Determine the [X, Y] coordinate at the center of the cell enclosing the given text.  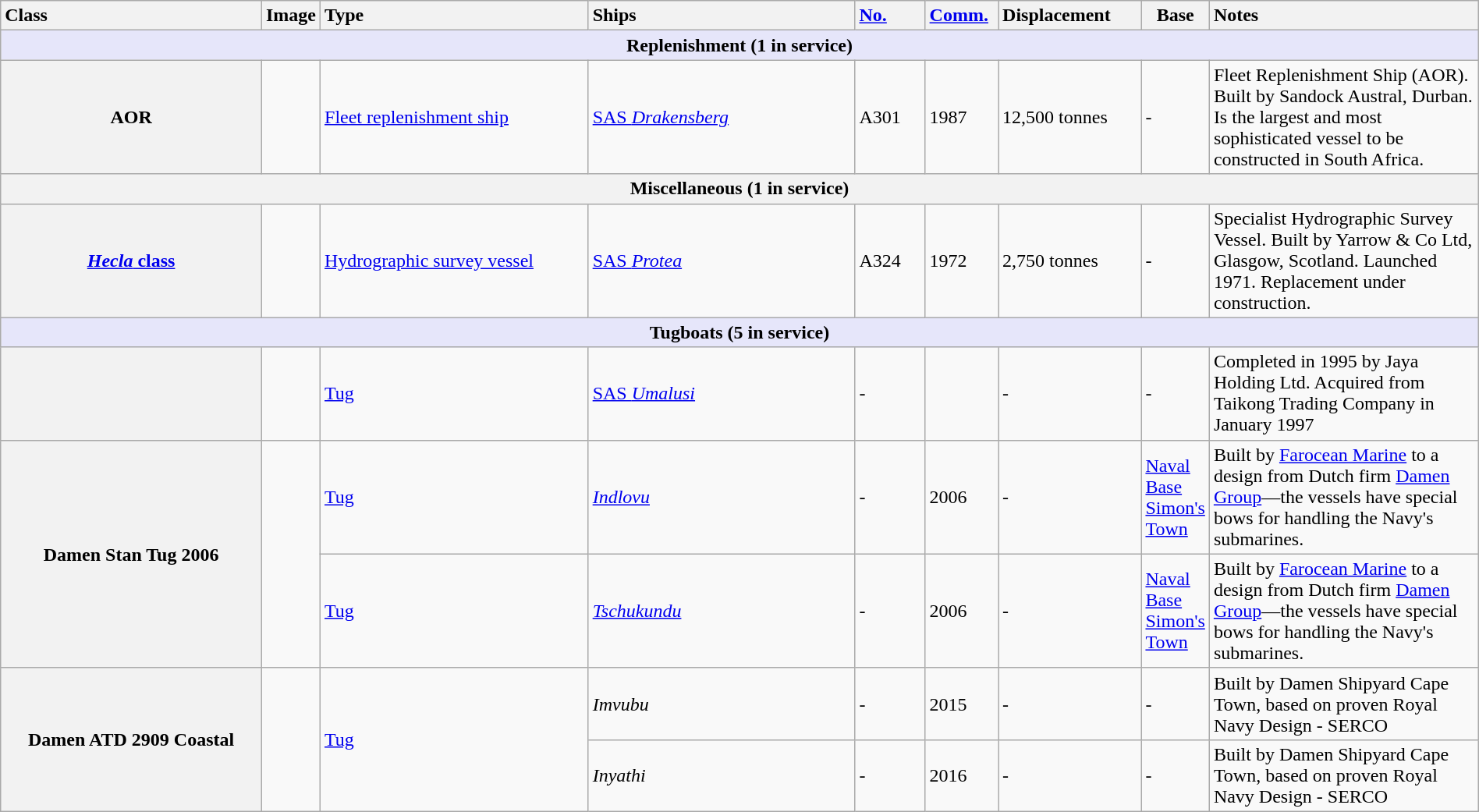
Notes [1343, 16]
Inyathi [722, 775]
Damen Stan Tug 2006 [131, 554]
Indlovu [722, 497]
2015 [961, 704]
Fleet Replenishment Ship (AOR). Built by Sandock Austral, Durban. Is the largest and most sophisticated vessel to be constructed in South Africa. [1343, 117]
Completed in 1995 by Jaya Holding Ltd. Acquired from Taikong Trading Company in January 1997 [1343, 393]
2016 [961, 775]
Hecla class [131, 261]
Type [455, 16]
Displacement [1070, 16]
2,750 tonnes [1070, 261]
Tschukundu [722, 611]
AOR [131, 117]
1972 [961, 261]
A324 [890, 261]
Comm. [961, 16]
Tugboats (5 in service) [739, 332]
Miscellaneous (1 in service) [739, 189]
Class [131, 16]
12,500 tonnes [1070, 117]
Fleet replenishment ship [455, 117]
SAS Umalusi [722, 393]
Base [1175, 16]
Hydrographic survey vessel [455, 261]
No. [890, 16]
Damen ATD 2909 Coastal [131, 739]
Specialist Hydrographic Survey Vessel. Built by Yarrow & Co Ltd, Glasgow, Scotland. Launched 1971. Replacement under construction. [1343, 261]
A301 [890, 117]
SAS Drakensberg [722, 117]
Ships [722, 16]
1987 [961, 117]
SAS Protea [722, 261]
Imvubu [722, 704]
Replenishment (1 in service) [739, 45]
Image [290, 16]
